Search for the cell housing the specified text and yield its [x, y] center coordinate. 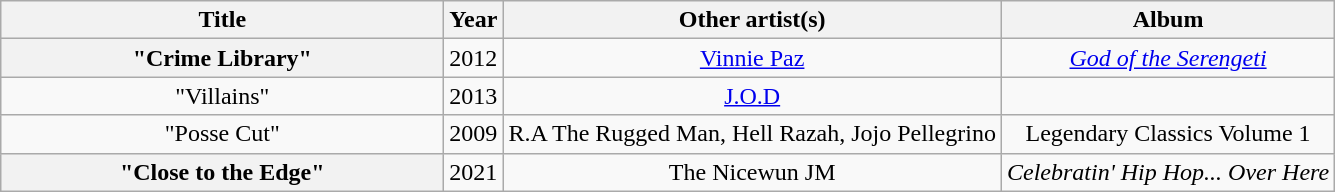
Album [1168, 20]
Celebratin' Hip Hop... Over Here [1168, 172]
The Nicewun JM [752, 172]
J.O.D [752, 96]
Year [474, 20]
Title [222, 20]
"Crime Library" [222, 58]
2012 [474, 58]
Vinnie Paz [752, 58]
"Posse Cut" [222, 134]
Other artist(s) [752, 20]
God of the Serengeti [1168, 58]
Legendary Classics Volume 1 [1168, 134]
"Villains" [222, 96]
2009 [474, 134]
2021 [474, 172]
2013 [474, 96]
"Close to the Edge" [222, 172]
R.A The Rugged Man, Hell Razah, Jojo Pellegrino [752, 134]
